For the text-containing cell, return its midpoint in (X, Y) coordinate format. 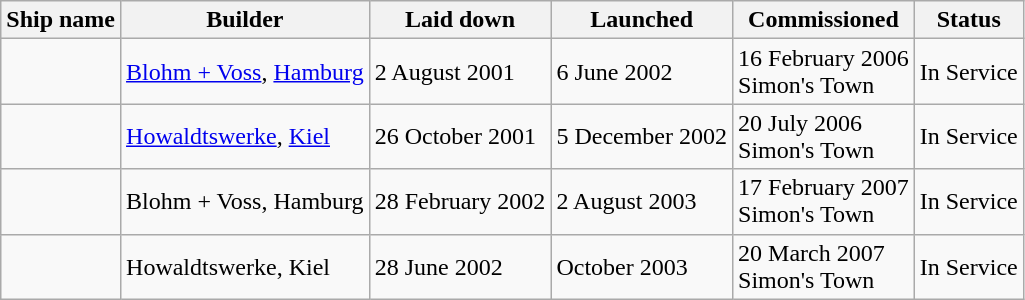
Launched (642, 20)
October 2003 (642, 266)
5 December 2002 (642, 136)
6 June 2002 (642, 72)
16 February 2006Simon's Town (824, 72)
Laid down (460, 20)
2 August 2003 (642, 202)
28 February 2002 (460, 202)
28 June 2002 (460, 266)
26 October 2001 (460, 136)
Commissioned (824, 20)
2 August 2001 (460, 72)
17 February 2007Simon's Town (824, 202)
20 July 2006Simon's Town (824, 136)
20 March 2007Simon's Town (824, 266)
Status (968, 20)
Builder (246, 20)
Ship name (61, 20)
